For the text-containing cell, return its midpoint in (x, y) coordinate format. 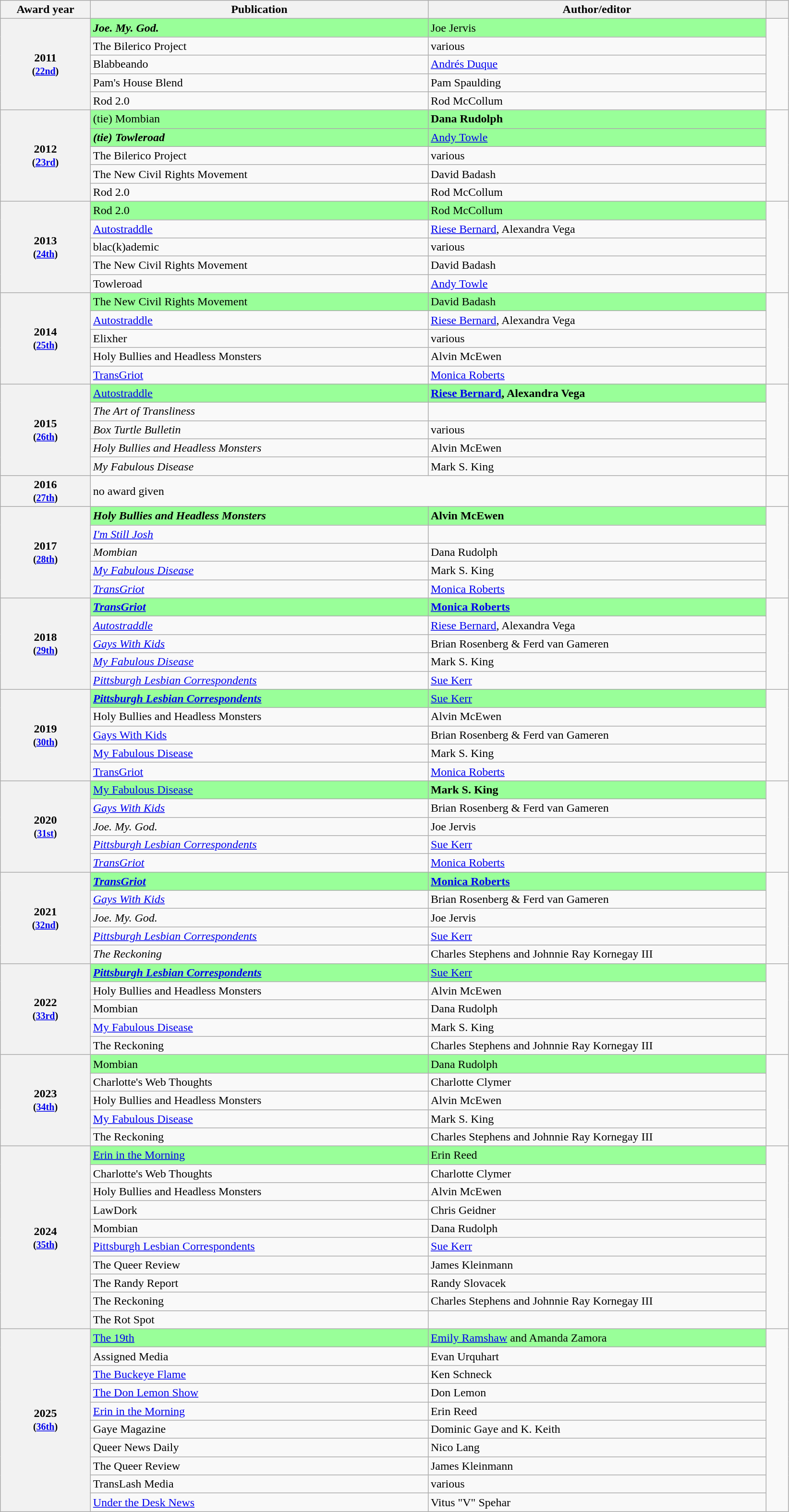
Gaye Magazine (259, 1429)
Elixher (259, 338)
I'm Still Josh (259, 534)
Andrés Duque (596, 64)
Under the Desk News (259, 1502)
Blabbeando (259, 64)
Dominic Gaye and K. Keith (596, 1429)
LawDork (259, 1210)
Towleroad (259, 284)
2018(29th) (46, 644)
(tie) Mombian (259, 119)
The 19th (259, 1338)
TransLash Media (259, 1484)
Queer News Daily (259, 1448)
2016(27th) (46, 491)
The Art of Transliness (259, 411)
blac(k)ademic (259, 247)
Assigned Media (259, 1356)
The Buckeye Flame (259, 1374)
no award given (428, 491)
2012(23rd) (46, 156)
2025(36th) (46, 1420)
Ken Schneck (596, 1374)
2023(34th) (46, 1100)
2013(24th) (46, 247)
Vitus "V" Spehar (596, 1502)
Award year (46, 10)
Evan Urquhart (596, 1356)
Nico Lang (596, 1448)
Pam's House Blend (259, 83)
Emily Ramshaw and Amanda Zamora (596, 1338)
2014(25th) (46, 338)
Don Lemon (596, 1392)
Box Turtle Bulletin (259, 430)
2022(33rd) (46, 1009)
2020(31st) (46, 826)
2017(28th) (46, 552)
Randy Slovacek (596, 1283)
The Don Lemon Show (259, 1392)
Chris Geidner (596, 1210)
(tie) Towleroad (259, 137)
The Randy Report (259, 1283)
2024(35th) (46, 1237)
2011(22nd) (46, 64)
Pam Spaulding (596, 83)
The Rot Spot (259, 1320)
2015(26th) (46, 430)
2021(32nd) (46, 918)
Publication (259, 10)
Author/editor (596, 10)
2019(30th) (46, 735)
